Output the (x, y) coordinate of the center of the cell containing the given text.  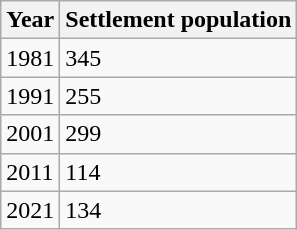
114 (178, 172)
2001 (30, 134)
1981 (30, 58)
255 (178, 96)
Settlement population (178, 20)
1991 (30, 96)
299 (178, 134)
134 (178, 210)
345 (178, 58)
2021 (30, 210)
2011 (30, 172)
Year (30, 20)
